Capture the cell that displays the provided text and extract its [x, y] central coordinate. 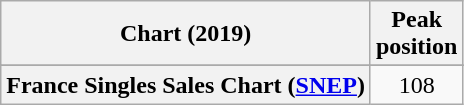
Peakposition [416, 34]
Chart (2019) [186, 34]
France Singles Sales Chart (SNEP) [186, 85]
108 [416, 85]
